Detect which cell encompasses the target text, then output its (x, y) center coordinate. 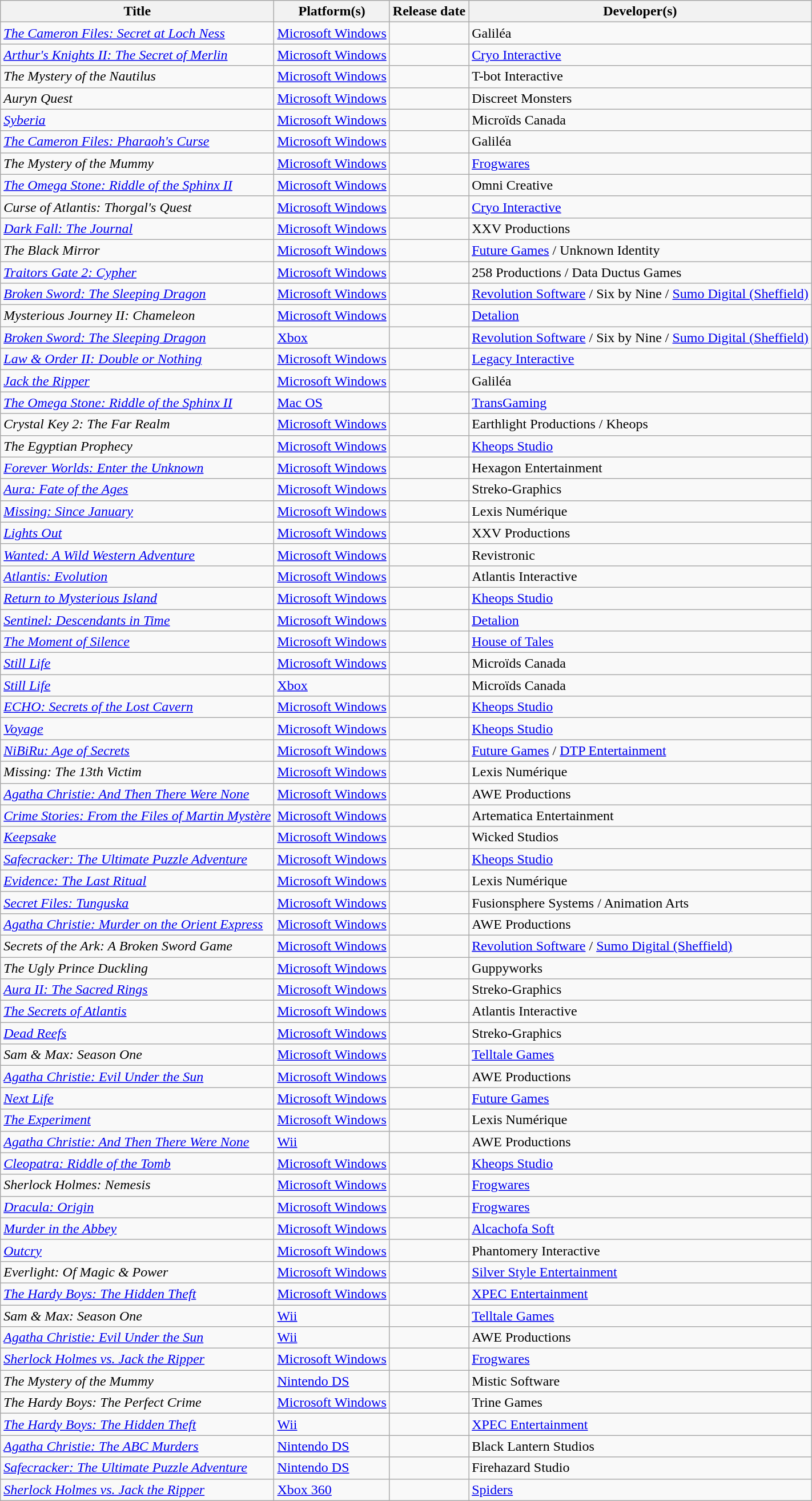
Black Lantern Studios (641, 1446)
Future Games / DTP Entertainment (641, 750)
Everlight: Of Magic & Power (137, 1272)
Legacy Interactive (641, 359)
Release date (429, 11)
Missing: Since January (137, 511)
Firehazard Studio (641, 1468)
Murder in the Abbey (137, 1229)
Developer(s) (641, 11)
Voyage (137, 729)
Guppyworks (641, 968)
Alcachofa Soft (641, 1229)
Mysterious Journey II: Chameleon (137, 316)
Auryn Quest (137, 98)
The Mystery of the Nautilus (137, 77)
Secret Files: Tunguska (137, 902)
The Egyptian Prophecy (137, 446)
Evidence: The Last Ritual (137, 881)
Mistic Software (641, 1381)
Next Life (137, 1098)
Missing: The 13th Victim (137, 772)
Outcry (137, 1250)
Trine Games (641, 1403)
Cleopatra: Riddle of the Tomb (137, 1163)
258 Productions / Data Ductus Games (641, 272)
Dracula: Origin (137, 1207)
The Moment of Silence (137, 642)
Keepsake (137, 837)
Secrets of the Ark: A Broken Sword Game (137, 946)
Phantomery Interactive (641, 1250)
Future Games (641, 1098)
Agatha Christie: The ABC Murders (137, 1446)
The Ugly Prince Duckling (137, 968)
Omni Creative (641, 185)
Fusionsphere Systems / Animation Arts (641, 902)
Jack the Ripper (137, 381)
NiBiRu: Age of Secrets (137, 750)
The Cameron Files: Pharaoh's Curse (137, 142)
Sentinel: Descendants in Time (137, 620)
The Hardy Boys: The Perfect Crime (137, 1403)
Aura II: The Sacred Rings (137, 990)
Wanted: A Wild Western Adventure (137, 555)
Revistronic (641, 555)
Aura: Fate of the Ages (137, 489)
T-bot Interactive (641, 77)
Crime Stories: From the Files of Martin Mystère (137, 816)
Dark Fall: The Journal (137, 228)
Revolution Software / Sumo Digital (Sheffield) (641, 946)
The Experiment (137, 1120)
Platform(s) (332, 11)
ECHO: Secrets of the Lost Cavern (137, 707)
The Black Mirror (137, 250)
Syberia (137, 120)
Crystal Key 2: The Far Realm (137, 424)
Spiders (641, 1490)
Silver Style Entertainment (641, 1272)
Discreet Monsters (641, 98)
TransGaming (641, 403)
Mac OS (332, 403)
Traitors Gate 2: Cypher (137, 272)
Wicked Studios (641, 837)
Forever Worlds: Enter the Unknown (137, 468)
Future Games / Unknown Identity (641, 250)
Earthlight Productions / Kheops (641, 424)
Lights Out (137, 533)
Law & Order II: Double or Nothing (137, 359)
Return to Mysterious Island (137, 598)
Sherlock Holmes: Nemesis (137, 1185)
Dead Reefs (137, 1033)
The Secrets of Atlantis (137, 1012)
House of Tales (641, 642)
Xbox 360 (332, 1490)
Title (137, 11)
Hexagon Entertainment (641, 468)
The Cameron Files: Secret at Loch Ness (137, 33)
Artematica Entertainment (641, 816)
Arthur's Knights II: The Secret of Merlin (137, 55)
Agatha Christie: Murder on the Orient Express (137, 924)
Curse of Atlantis: Thorgal's Quest (137, 207)
Atlantis: Evolution (137, 576)
